Extract the (x, y) coordinate from the center of the cell holding the provided text.  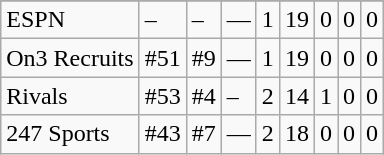
18 (296, 134)
#7 (204, 134)
#43 (162, 134)
#9 (204, 58)
#4 (204, 96)
#53 (162, 96)
247 Sports (70, 134)
Rivals (70, 96)
#51 (162, 58)
14 (296, 96)
On3 Recruits (70, 58)
ESPN (70, 20)
